Find where the given text appears and provide that cell's center as (x, y) coordinate. 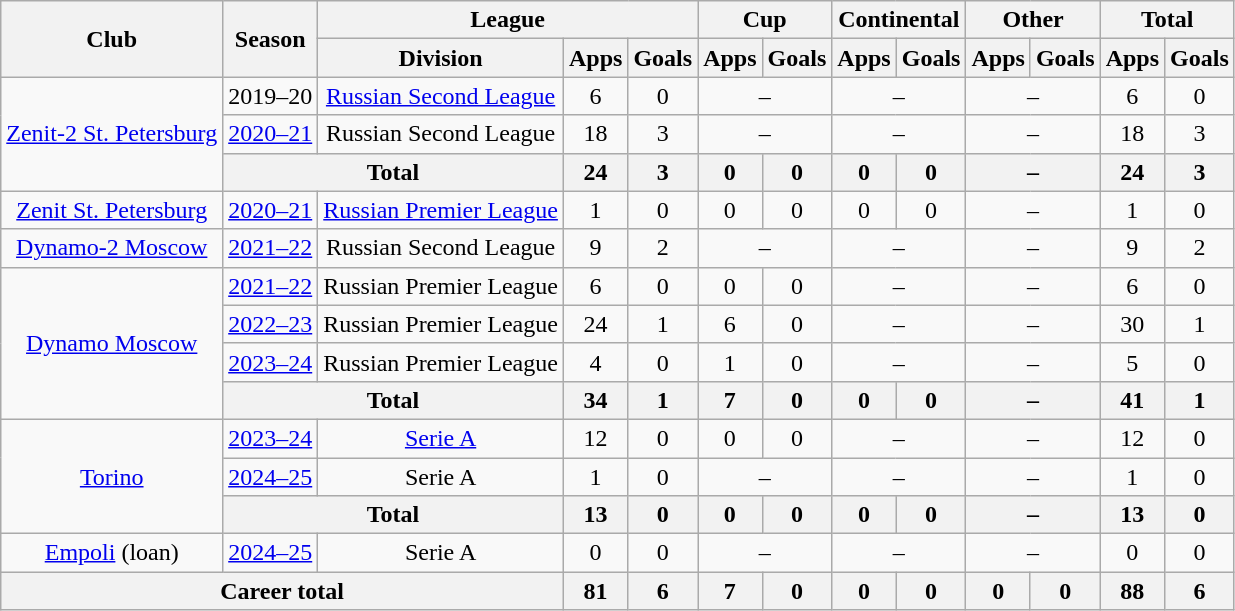
Torino (112, 476)
Division (441, 58)
41 (1132, 400)
88 (1132, 591)
League (508, 20)
Season (270, 39)
Other (1033, 20)
5 (1132, 362)
30 (1132, 324)
Cup (765, 20)
34 (595, 400)
Continental (899, 20)
Zenit-2 St. Petersburg (112, 134)
2019–20 (270, 96)
Career total (282, 591)
Club (112, 39)
Dynamo-2 Moscow (112, 248)
81 (595, 591)
Zenit St. Petersburg (112, 210)
4 (595, 362)
Empoli (loan) (112, 553)
Dynamo Moscow (112, 343)
2022–23 (270, 324)
